Return the [X, Y] coordinate for the center point of the cell that contains the specified text.  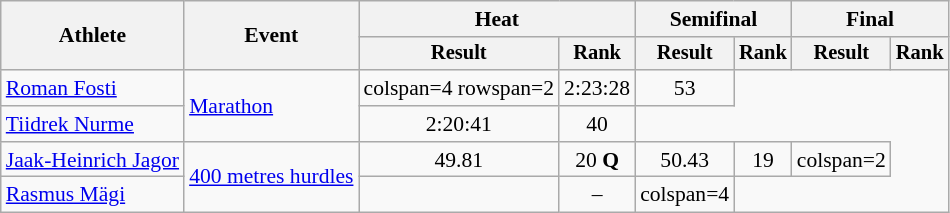
40 [597, 124]
colspan=2 [842, 160]
Marathon [271, 106]
2:23:28 [597, 88]
50.43 [684, 160]
Heat [496, 19]
– [597, 195]
Final [870, 19]
Rasmus Mägi [92, 195]
Athlete [92, 36]
Semifinal [714, 19]
colspan=4 [684, 195]
19 [763, 160]
Jaak-Heinrich Jagor [92, 160]
400 metres hurdles [271, 178]
colspan=4 rowspan=2 [458, 88]
Roman Fosti [92, 88]
20 Q [597, 160]
Event [271, 36]
2:20:41 [458, 124]
53 [684, 88]
49.81 [458, 160]
Tiidrek Nurme [92, 124]
